Locate the cell with the specified text and output its (X, Y) center coordinate. 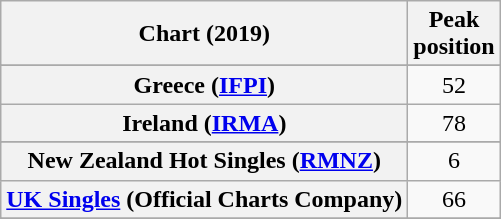
New Zealand Hot Singles (RMNZ) (204, 161)
66 (454, 199)
UK Singles (Official Charts Company) (204, 199)
6 (454, 161)
Peakposition (454, 34)
Greece (IFPI) (204, 85)
78 (454, 123)
Ireland (IRMA) (204, 123)
Chart (2019) (204, 34)
52 (454, 85)
